Pinpoint the cell where the given text exists, returning its (x, y) midpoint coordinate. 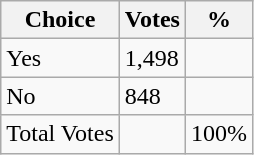
No (60, 96)
1,498 (152, 58)
% (218, 20)
848 (152, 96)
Total Votes (60, 134)
Yes (60, 58)
Votes (152, 20)
100% (218, 134)
Choice (60, 20)
